Detect which cell encompasses the target text, then output its (x, y) center coordinate. 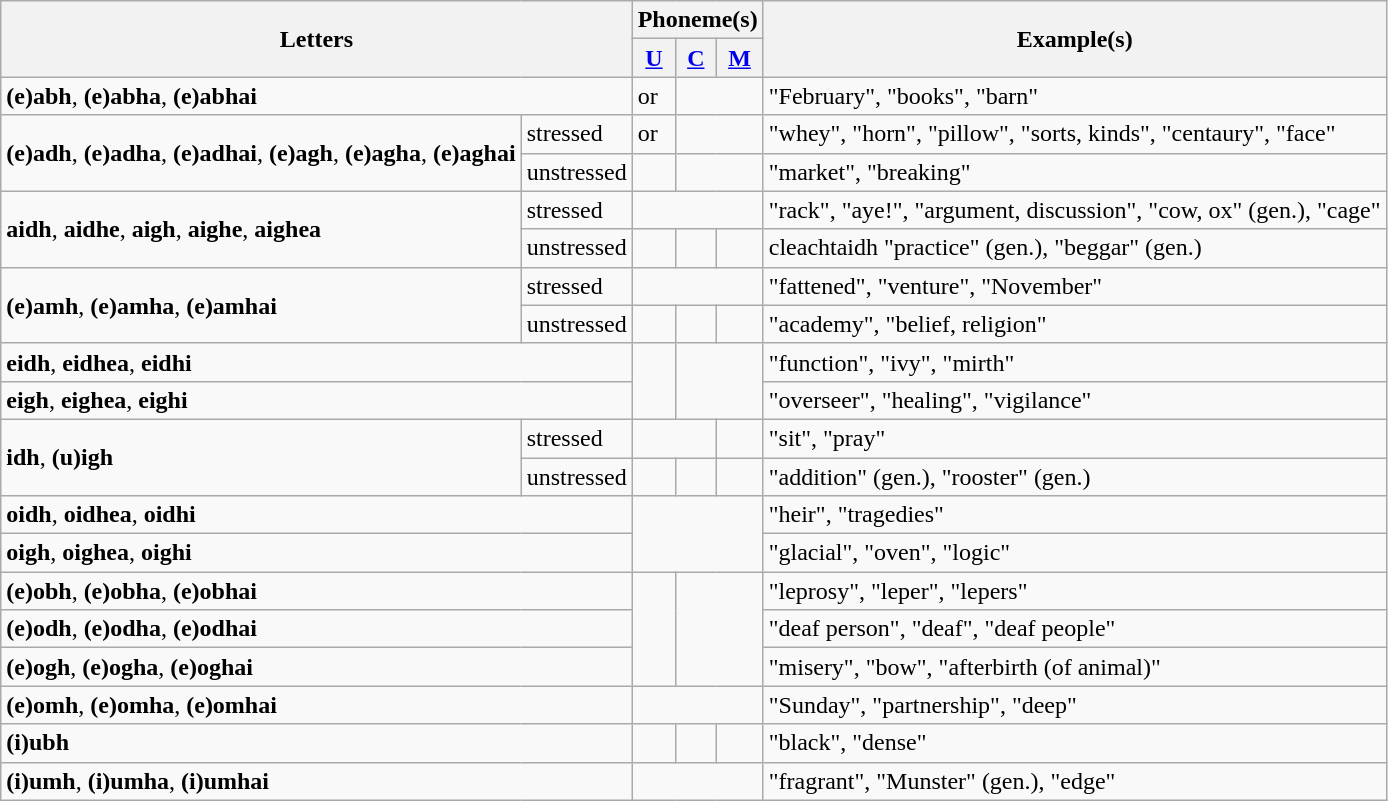
M (740, 58)
Phoneme(s) (698, 20)
"glacial", "oven", "logic" (1074, 553)
oigh, oighea, oighi (316, 553)
(e)abh, (e)abha, (e)abhai (316, 96)
C (696, 58)
"deaf person", "deaf", "deaf people" (1074, 629)
(e)obh, (e)obha, (e)obhai (316, 591)
"Sunday", "partnership", "deep" (1074, 705)
"academy", "belief, religion" (1074, 324)
(e)adh, (e)adha, (e)adhai, (e)agh, (e)agha, (e)aghai (261, 153)
eigh, eighea, eighi (316, 400)
(e)ogh, (e)ogha, (e)oghai (316, 667)
(i)ubh (316, 743)
"function", "ivy", "mirth" (1074, 362)
"whey", "horn", "pillow", "sorts, kinds", "centaury", "face" (1074, 134)
(e)odh, (e)odha, (e)odhai (316, 629)
aidh, aidhe, aigh, aighe, aighea (261, 229)
"rack", "aye!", "argument, discussion", "cow, ox" (gen.), "cage" (1074, 210)
"addition" (gen.), "rooster" (gen.) (1074, 477)
"black", "dense" (1074, 743)
"market", "breaking" (1074, 172)
"fattened", "venture", "November" (1074, 286)
eidh, eidhea, eidhi (316, 362)
(i)umh, (i)umha, (i)umhai (316, 781)
idh, (u)igh (261, 457)
"heir", "tragedies" (1074, 515)
"misery", "bow", "afterbirth (of animal)" (1074, 667)
Letters (316, 39)
"fragrant", "Munster" (gen.), "edge" (1074, 781)
Example(s) (1074, 39)
U (654, 58)
(e)amh, (e)amha, (e)amhai (261, 305)
(e)omh, (e)omha, (e)omhai (316, 705)
"leprosy", "leper", "lepers" (1074, 591)
cleachtaidh "practice" (gen.), "beggar" (gen.) (1074, 248)
oidh, oidhea, oidhi (316, 515)
"February", "books", "barn" (1074, 96)
"overseer", "healing", "vigilance" (1074, 400)
"sit", "pray" (1074, 438)
